Extract the (X, Y) coordinate from the center of the cell holding the provided text.  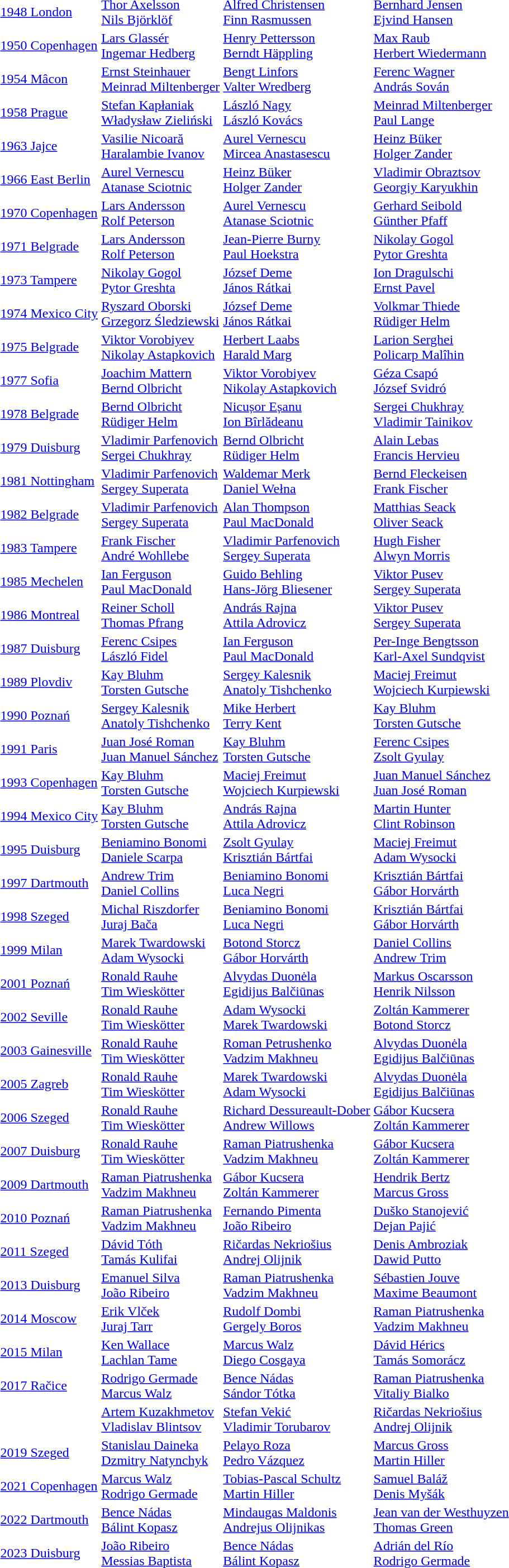
Bence NádasBálint Kopasz (161, 1520)
Waldemar MerkDaniel Wełna (297, 481)
Richard Dessureault-DoberAndrew Willows (297, 1118)
Jean-Pierre BurnyPaul Hoekstra (297, 247)
Lars GlassérIngemar Hedberg (161, 46)
Gábor KucseraZoltán Kammerer (297, 1185)
Ken WallaceLachlan Tame (161, 1352)
Stefan KapłaniakWładysław Zieliński (161, 113)
Vladimir ParfenovichSergei Chukhray (161, 448)
Bengt LinforsValter Wredberg (297, 79)
Frank FischerAndré Wohllebe (161, 548)
Juan José RomanJuan Manuel Sánchez (161, 749)
Artem KuzakhmetovVladislav Blintsov (161, 1419)
Ryszard OborskiGrzegorz Śledziewski (161, 314)
Adam WysockiMarek Twardowski (297, 1017)
Marcus WalzRodrigo Germade (161, 1486)
Stanislau DainekaDzmitry Natynchyk (161, 1453)
Alan ThompsonPaul MacDonald (297, 515)
Fernando PimentaJoão Ribeiro (297, 1218)
László NagyLászló Kovács (297, 113)
Roman PetrushenkoVadzim Makhneu (297, 1051)
Mike HerbertTerry Kent (297, 716)
Beniamino BonomiDaniele Scarpa (161, 850)
Ernst SteinhauerMeinrad Miltenberger (161, 79)
Alvydas DuonėlaEgidijus Balčiūnas (297, 984)
Herbert LaabsHarald Marg (297, 347)
Zsolt GyulayKrisztián Bártfai (297, 850)
Rudolf DombiGergely Boros (297, 1319)
Aurel VernescuMircea Anastasescu (297, 146)
Botond StorczGábor Horvárth (297, 950)
Pelayo RozaPedro Vázquez (297, 1453)
Vasilie NicoarăHaralambie Ivanov (161, 146)
Erik VlčekJuraj Tarr (161, 1319)
Emanuel SilvaJoão Ribeiro (161, 1285)
Dávid TóthTamás Kulifai (161, 1252)
Mindaugas MaldonisAndrejus Olijnikas (297, 1520)
Michal RiszdorferJuraj Bača (161, 917)
Guido BehlingHans-Jörg Bliesener (297, 582)
Nicușor EșanuIon Bîrlădeanu (297, 414)
Reiner SchollThomas Pfrang (161, 615)
Marcus WalzDiego Cosgaya (297, 1352)
Rodrigo GermadeMarcus Walz (161, 1386)
Tobias-Pascal SchultzMartin Hiller (297, 1486)
Andrew TrimDaniel Collins (161, 883)
Bence NádasSándor Tótka (297, 1386)
Ričardas NekriošiusAndrej Olijnik (297, 1252)
Henry PetterssonBerndt Häppling (297, 46)
Stefan VekićVladimir Torubarov (297, 1419)
Heinz BükerHolger Zander (297, 180)
Joachim MatternBernd Olbricht (161, 381)
Maciej FreimutWojciech Kurpiewski (297, 783)
Ferenc CsipesLászló Fidel (161, 649)
Nikolay GogolPytor Greshta (161, 280)
